Capture the cell that displays the provided text and extract its (X, Y) central coordinate. 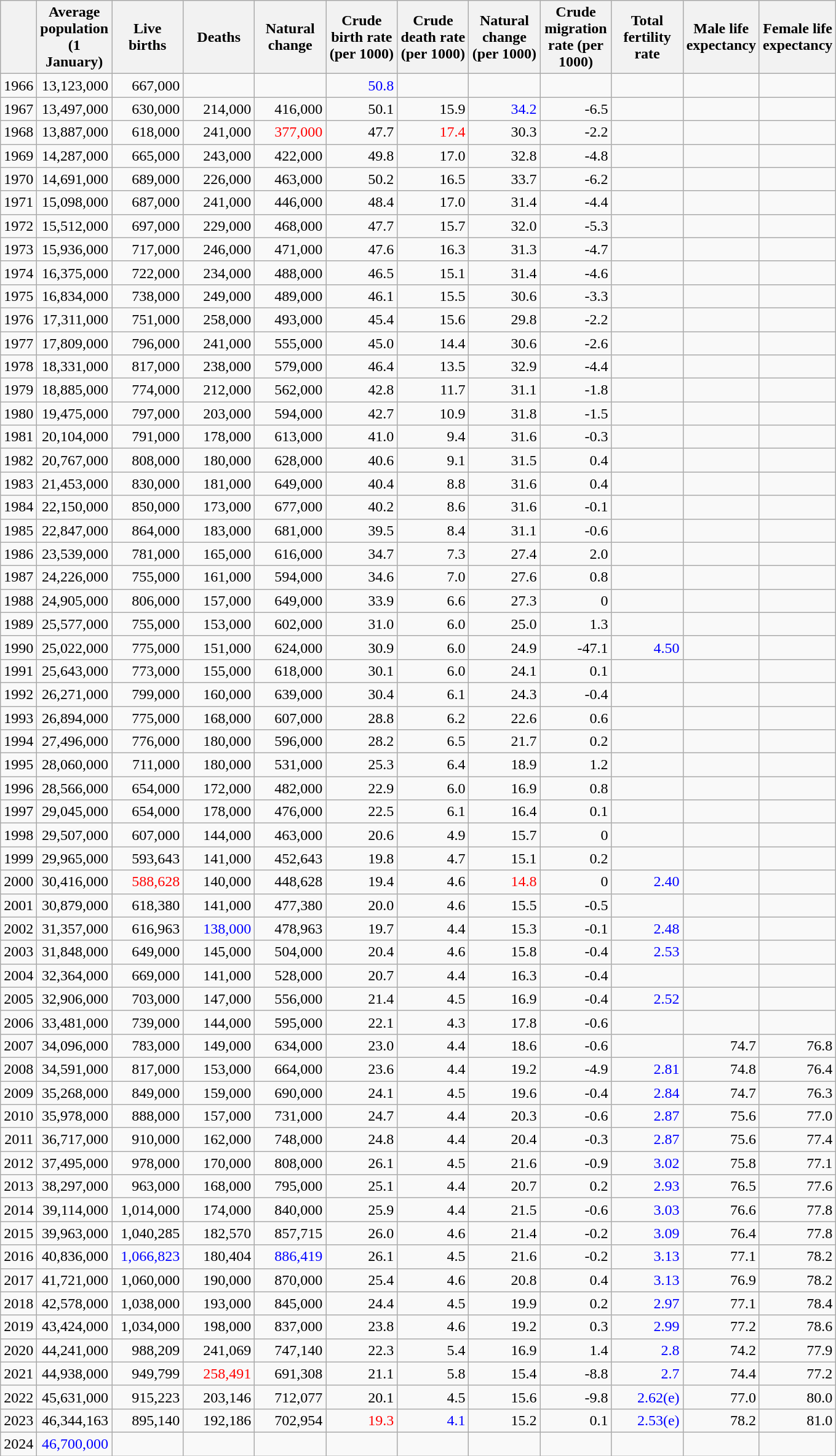
791,000 (148, 437)
6.6 (433, 601)
32.0 (504, 226)
712,077 (290, 1397)
2.0 (576, 554)
27.6 (504, 577)
-8.8 (576, 1374)
717,000 (148, 249)
45,631,000 (74, 1397)
799,000 (148, 694)
15,512,000 (74, 226)
2016 (18, 1257)
1994 (18, 742)
23.6 (362, 1069)
5.4 (433, 1350)
910,000 (148, 1140)
1991 (18, 671)
198,000 (219, 1327)
36,717,000 (74, 1140)
579,000 (290, 367)
20.8 (504, 1280)
1996 (18, 788)
1983 (18, 484)
24,905,000 (74, 601)
2.53(e) (647, 1420)
665,000 (148, 156)
2.97 (647, 1303)
1.4 (576, 1350)
182,570 (219, 1233)
22.3 (362, 1350)
23.8 (362, 1327)
1995 (18, 765)
140,000 (219, 882)
30.3 (504, 132)
31.5 (504, 460)
9.1 (433, 460)
183,000 (219, 530)
774,000 (148, 390)
26.0 (362, 1233)
161,000 (219, 577)
159,000 (219, 1092)
Natural change (per 1000) (504, 37)
870,000 (290, 1280)
181,000 (219, 484)
50.1 (362, 109)
30,416,000 (74, 882)
1992 (18, 694)
3.03 (647, 1210)
531,000 (290, 765)
1997 (18, 812)
214,000 (219, 109)
74.8 (721, 1069)
19.3 (362, 1420)
1969 (18, 156)
Crude migration rate (per 1000) (576, 37)
25,022,000 (74, 647)
-2.6 (576, 343)
555,000 (290, 343)
234,000 (219, 273)
180,404 (219, 1257)
2.99 (647, 1327)
1,038,000 (148, 1303)
28.8 (362, 718)
20.6 (362, 835)
40.2 (362, 507)
16,375,000 (74, 273)
33,481,000 (74, 1022)
-4.9 (576, 1069)
37,495,000 (74, 1163)
78.4 (797, 1303)
31.3 (504, 249)
31.0 (362, 624)
795,000 (290, 1186)
739,000 (148, 1022)
20,767,000 (74, 460)
Natural change (290, 37)
2014 (18, 1210)
1978 (18, 367)
46,344,163 (74, 1420)
556,000 (290, 999)
19.8 (362, 858)
1979 (18, 390)
2024 (18, 1444)
21.7 (504, 742)
6.5 (433, 742)
471,000 (290, 249)
17,809,000 (74, 343)
20.3 (504, 1116)
75.8 (721, 1163)
15.8 (504, 952)
24.3 (504, 694)
25.1 (362, 1186)
48.4 (362, 202)
17.8 (504, 1022)
2004 (18, 975)
2018 (18, 1303)
593,643 (148, 858)
1.2 (576, 765)
731,000 (290, 1116)
616,000 (290, 554)
1966 (18, 86)
446,000 (290, 202)
528,000 (290, 975)
2009 (18, 1092)
22.5 (362, 812)
886,419 (290, 1257)
-6.5 (576, 109)
2000 (18, 882)
1986 (18, 554)
1993 (18, 718)
915,223 (148, 1397)
2.84 (647, 1092)
147,000 (219, 999)
38,297,000 (74, 1186)
4.1 (433, 1420)
783,000 (148, 1046)
2010 (18, 1116)
77.6 (797, 1186)
1,040,285 (148, 1233)
2003 (18, 952)
4.50 (647, 647)
29,965,000 (74, 858)
35,978,000 (74, 1116)
25.0 (504, 624)
246,000 (219, 249)
8.8 (433, 484)
748,000 (290, 1140)
1973 (18, 249)
773,000 (148, 671)
689,000 (148, 179)
15,936,000 (74, 249)
864,000 (148, 530)
1980 (18, 414)
504,000 (290, 952)
192,186 (219, 1420)
5.8 (433, 1374)
15.3 (504, 929)
Crude birth rate (per 1000) (362, 37)
634,000 (290, 1046)
1984 (18, 507)
978,000 (148, 1163)
849,000 (148, 1092)
14.4 (433, 343)
845,000 (290, 1303)
76.6 (721, 1210)
20,104,000 (74, 437)
-1.5 (576, 414)
616,963 (148, 929)
49.8 (362, 156)
2002 (18, 929)
40.4 (362, 484)
664,000 (290, 1069)
2.52 (647, 999)
-0.9 (576, 1163)
681,000 (290, 530)
258,491 (219, 1374)
16,834,000 (74, 296)
21.1 (362, 1374)
2.53 (647, 952)
24,226,000 (74, 577)
722,000 (148, 273)
155,000 (219, 671)
15.9 (433, 109)
2.48 (647, 929)
1971 (18, 202)
78.6 (797, 1327)
667,000 (148, 86)
7.0 (433, 577)
19.9 (504, 1303)
43,424,000 (74, 1327)
2006 (18, 1022)
44,241,000 (74, 1350)
452,643 (290, 858)
46,700,000 (74, 1444)
27.4 (504, 554)
1982 (18, 460)
32.8 (504, 156)
46.5 (362, 273)
4.7 (433, 858)
45.0 (362, 343)
Live births (148, 37)
0.3 (576, 1327)
15,098,000 (74, 202)
22.6 (504, 718)
76.9 (721, 1280)
963,000 (148, 1186)
172,000 (219, 788)
4.3 (433, 1022)
Total fertility rate (647, 37)
26,271,000 (74, 694)
781,000 (148, 554)
2.62(e) (647, 1397)
2015 (18, 1233)
24.9 (504, 647)
41,721,000 (74, 1280)
46.4 (362, 367)
18.9 (504, 765)
895,140 (148, 1420)
19.4 (362, 882)
669,000 (148, 975)
226,000 (219, 179)
173,000 (219, 507)
50.2 (362, 179)
19.7 (362, 929)
738,000 (148, 296)
1989 (18, 624)
21.5 (504, 1210)
1,034,000 (148, 1327)
41.0 (362, 437)
249,000 (219, 296)
25.3 (362, 765)
830,000 (148, 484)
8.4 (433, 530)
703,000 (148, 999)
170,000 (219, 1163)
25,577,000 (74, 624)
34.2 (504, 109)
-4.7 (576, 249)
138,000 (219, 929)
13,497,000 (74, 109)
2020 (18, 1350)
949,799 (148, 1374)
639,000 (290, 694)
40.6 (362, 460)
1970 (18, 179)
76.8 (797, 1046)
77.9 (797, 1350)
-4.8 (576, 156)
6.2 (433, 718)
14,287,000 (74, 156)
-6.2 (576, 179)
30.9 (362, 647)
22,847,000 (74, 530)
42.7 (362, 414)
3.02 (647, 1163)
595,000 (290, 1022)
16.4 (504, 812)
Average population (1 January) (74, 37)
468,000 (290, 226)
39.5 (362, 530)
702,954 (290, 1420)
23.0 (362, 1046)
151,000 (219, 647)
2005 (18, 999)
145,000 (219, 952)
15.2 (504, 1420)
11.7 (433, 390)
837,000 (290, 1327)
588,628 (148, 882)
229,000 (219, 226)
74.4 (721, 1374)
34,591,000 (74, 1069)
1,066,823 (148, 1257)
29,507,000 (74, 835)
80.0 (797, 1397)
3.09 (647, 1233)
1987 (18, 577)
42,578,000 (74, 1303)
Female life expectancy (797, 37)
165,000 (219, 554)
32,364,000 (74, 975)
8.6 (433, 507)
15.4 (504, 1374)
20.1 (362, 1397)
1976 (18, 319)
10.9 (433, 414)
416,000 (290, 109)
19,475,000 (74, 414)
1967 (18, 109)
482,000 (290, 788)
596,000 (290, 742)
1985 (18, 530)
478,963 (290, 929)
20.0 (362, 905)
30.4 (362, 694)
1974 (18, 273)
28,566,000 (74, 788)
31,357,000 (74, 929)
-3.3 (576, 296)
32.9 (504, 367)
691,308 (290, 1374)
1968 (18, 132)
258,000 (219, 319)
1.3 (576, 624)
30.1 (362, 671)
46.1 (362, 296)
2.7 (647, 1374)
7.3 (433, 554)
2013 (18, 1186)
489,000 (290, 296)
16.5 (433, 179)
34.7 (362, 554)
44,938,000 (74, 1374)
2.93 (647, 1186)
76.5 (721, 1186)
2011 (18, 1140)
18,885,000 (74, 390)
40,836,000 (74, 1257)
17,311,000 (74, 319)
2001 (18, 905)
1998 (18, 835)
74.2 (721, 1350)
602,000 (290, 624)
25.9 (362, 1210)
2012 (18, 1163)
476,000 (290, 812)
25.4 (362, 1280)
1977 (18, 343)
687,000 (148, 202)
29.8 (504, 319)
190,000 (219, 1280)
76.3 (797, 1092)
26,894,000 (74, 718)
1972 (18, 226)
677,000 (290, 507)
1,060,000 (148, 1280)
-47.1 (576, 647)
24.7 (362, 1116)
0.6 (576, 718)
448,628 (290, 882)
797,000 (148, 414)
160,000 (219, 694)
2019 (18, 1327)
18.6 (504, 1046)
34,096,000 (74, 1046)
18,331,000 (74, 367)
2.8 (647, 1350)
50.8 (362, 86)
624,000 (290, 647)
-4.6 (576, 273)
193,000 (219, 1303)
203,000 (219, 414)
2021 (18, 1374)
203,146 (219, 1397)
2023 (18, 1420)
618,380 (148, 905)
30,879,000 (74, 905)
2017 (18, 1280)
711,000 (148, 765)
Deaths (219, 37)
562,000 (290, 390)
493,000 (290, 319)
22,150,000 (74, 507)
149,000 (219, 1046)
9.4 (433, 437)
840,000 (290, 1210)
162,000 (219, 1140)
33.7 (504, 179)
23,539,000 (74, 554)
34.6 (362, 577)
39,963,000 (74, 1233)
22.1 (362, 1022)
32,906,000 (74, 999)
1990 (18, 647)
24.8 (362, 1140)
690,000 (290, 1092)
4.9 (433, 835)
-5.3 (576, 226)
796,000 (148, 343)
Male life expectancy (721, 37)
2008 (18, 1069)
747,140 (290, 1350)
628,000 (290, 460)
988,209 (148, 1350)
806,000 (148, 601)
Crude death rate (per 1000) (433, 37)
25,643,000 (74, 671)
14.8 (504, 882)
377,000 (290, 132)
77.4 (797, 1140)
13.5 (433, 367)
81.0 (797, 1420)
29,045,000 (74, 812)
422,000 (290, 156)
2.81 (647, 1069)
45.4 (362, 319)
31,848,000 (74, 952)
776,000 (148, 742)
630,000 (148, 109)
2.40 (647, 882)
488,000 (290, 273)
13,887,000 (74, 132)
1975 (18, 296)
174,000 (219, 1210)
751,000 (148, 319)
31.8 (504, 414)
243,000 (219, 156)
42.8 (362, 390)
28.2 (362, 742)
-0.5 (576, 905)
13,123,000 (74, 86)
14,691,000 (74, 179)
613,000 (290, 437)
35,268,000 (74, 1092)
1988 (18, 601)
241,069 (219, 1350)
888,000 (148, 1116)
39,114,000 (74, 1210)
17.4 (433, 132)
850,000 (148, 507)
33.9 (362, 601)
857,715 (290, 1233)
6.4 (433, 765)
22.9 (362, 788)
1999 (18, 858)
19.6 (504, 1092)
-9.8 (576, 1397)
21,453,000 (74, 484)
2007 (18, 1046)
27.3 (504, 601)
47.6 (362, 249)
-1.8 (576, 390)
27,496,000 (74, 742)
477,380 (290, 905)
2022 (18, 1397)
1981 (18, 437)
28,060,000 (74, 765)
1,014,000 (148, 1210)
697,000 (148, 226)
238,000 (219, 367)
24.4 (362, 1303)
212,000 (219, 390)
